For the text-containing cell, return its midpoint in (x, y) coordinate format. 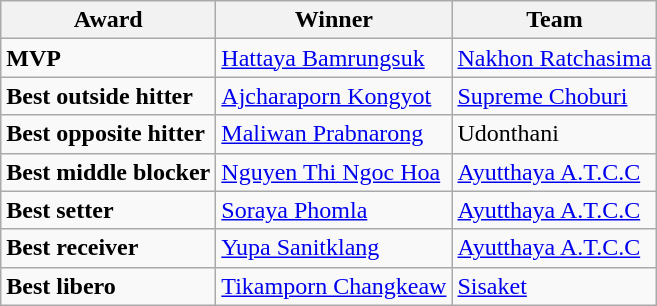
Yupa Sanitklang (334, 248)
Best outside hitter (108, 96)
Hattaya Bamrungsuk (334, 58)
Best setter (108, 210)
Tikamporn Changkeaw (334, 286)
Winner (334, 20)
Soraya Phomla (334, 210)
Sisaket (554, 286)
Best opposite hitter (108, 134)
Award (108, 20)
Best middle blocker (108, 172)
Nguyen Thi Ngoc Hoa (334, 172)
Best libero (108, 286)
Maliwan Prabnarong (334, 134)
Nakhon Ratchasima (554, 58)
Best receiver (108, 248)
Supreme Choburi (554, 96)
Ajcharaporn Kongyot (334, 96)
MVP (108, 58)
Team (554, 20)
Udonthani (554, 134)
